Capture the cell that displays the provided text and extract its (x, y) central coordinate. 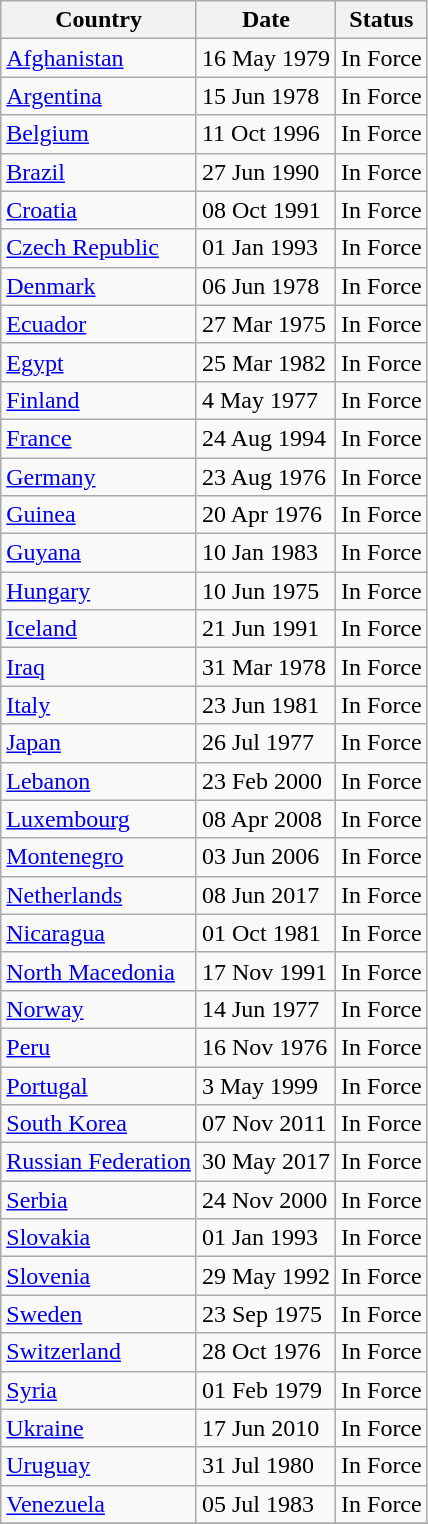
Country (99, 20)
27 Jun 1990 (266, 172)
10 Jan 1983 (266, 553)
Luxembourg (99, 819)
24 Aug 1994 (266, 438)
Finland (99, 400)
Montenegro (99, 857)
27 Mar 1975 (266, 324)
23 Aug 1976 (266, 477)
Iraq (99, 667)
06 Jun 1978 (266, 286)
01 Oct 1981 (266, 933)
North Macedonia (99, 971)
Lebanon (99, 781)
24 Nov 2000 (266, 1200)
4 May 1977 (266, 400)
31 Mar 1978 (266, 667)
Denmark (99, 286)
Peru (99, 1047)
21 Jun 1991 (266, 629)
Nicaragua (99, 933)
07 Nov 2011 (266, 1124)
05 Jul 1983 (266, 1504)
20 Apr 1976 (266, 515)
30 May 2017 (266, 1162)
Belgium (99, 134)
16 Nov 1976 (266, 1047)
Sweden (99, 1314)
Argentina (99, 96)
14 Jun 1977 (266, 1009)
South Korea (99, 1124)
03 Jun 2006 (266, 857)
01 Feb 1979 (266, 1390)
3 May 1999 (266, 1085)
Croatia (99, 210)
Italy (99, 705)
France (99, 438)
Russian Federation (99, 1162)
Brazil (99, 172)
23 Feb 2000 (266, 781)
Ecuador (99, 324)
Ukraine (99, 1428)
17 Jun 2010 (266, 1428)
Syria (99, 1390)
Germany (99, 477)
Status (382, 20)
08 Apr 2008 (266, 819)
Guinea (99, 515)
Guyana (99, 553)
Egypt (99, 362)
Serbia (99, 1200)
23 Jun 1981 (266, 705)
Slovenia (99, 1276)
16 May 1979 (266, 58)
Hungary (99, 591)
Czech Republic (99, 248)
10 Jun 1975 (266, 591)
Iceland (99, 629)
Date (266, 20)
Venezuela (99, 1504)
Uruguay (99, 1466)
23 Sep 1975 (266, 1314)
17 Nov 1991 (266, 971)
Norway (99, 1009)
08 Oct 1991 (266, 210)
25 Mar 1982 (266, 362)
Netherlands (99, 895)
Japan (99, 743)
Switzerland (99, 1352)
08 Jun 2017 (266, 895)
15 Jun 1978 (266, 96)
Afghanistan (99, 58)
29 May 1992 (266, 1276)
11 Oct 1996 (266, 134)
31 Jul 1980 (266, 1466)
Portugal (99, 1085)
Slovakia (99, 1238)
28 Oct 1976 (266, 1352)
26 Jul 1977 (266, 743)
